Determine the (x, y) coordinate at the center of the cell enclosing the given text.  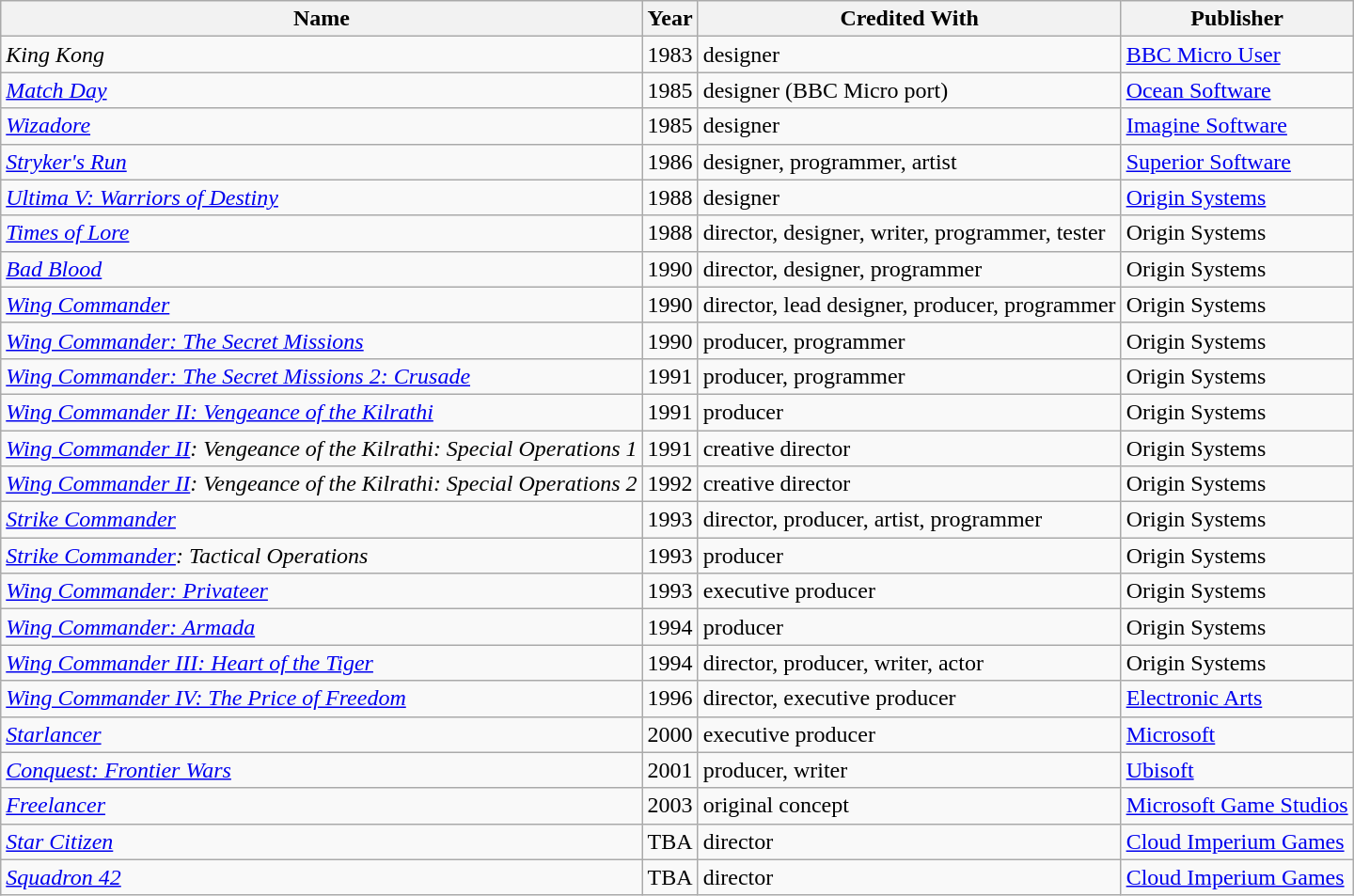
original concept (909, 806)
Starlancer (322, 734)
Wing Commander II: Vengeance of the Kilrathi (322, 412)
1983 (669, 55)
director, executive producer (909, 699)
Ubisoft (1237, 770)
Wing Commander III: Heart of the Tiger (322, 663)
Superior Software (1237, 162)
Wing Commander IV: The Price of Freedom (322, 699)
Credited With (909, 19)
producer, writer (909, 770)
designer (BBC Micro port) (909, 90)
1996 (669, 699)
Wing Commander II: Vengeance of the Kilrathi: Special Operations 2 (322, 484)
Imagine Software (1237, 126)
Star Citizen (322, 841)
director, designer, writer, programmer, tester (909, 233)
designer, programmer, artist (909, 162)
director, lead designer, producer, programmer (909, 305)
director, producer, artist, programmer (909, 520)
1992 (669, 484)
Ocean Software (1237, 90)
Microsoft (1237, 734)
Wing Commander: Armada (322, 627)
2000 (669, 734)
Freelancer (322, 806)
Wing Commander: The Secret Missions 2: Crusade (322, 376)
Wing Commander (322, 305)
Wing Commander II: Vengeance of the Kilrathi: Special Operations 1 (322, 448)
Microsoft Game Studios (1237, 806)
BBC Micro User (1237, 55)
Wing Commander: The Secret Missions (322, 340)
Bad Blood (322, 269)
Electronic Arts (1237, 699)
Ultima V: Warriors of Destiny (322, 197)
director, designer, programmer (909, 269)
2003 (669, 806)
Name (322, 19)
1986 (669, 162)
Strike Commander: Tactical Operations (322, 556)
Stryker's Run (322, 162)
director, producer, writer, actor (909, 663)
Conquest: Frontier Wars (322, 770)
Wing Commander: Privateer (322, 591)
Squadron 42 (322, 877)
Times of Lore (322, 233)
Wizadore (322, 126)
2001 (669, 770)
Match Day (322, 90)
King Kong (322, 55)
Strike Commander (322, 520)
Publisher (1237, 19)
Year (669, 19)
